Return [X, Y] of the center of cell containing provided text 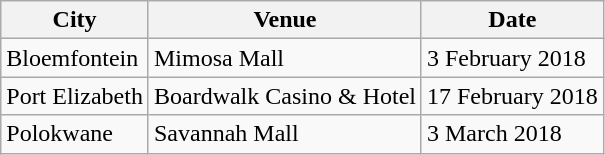
17 February 2018 [512, 96]
Polokwane [75, 134]
City [75, 20]
Date [512, 20]
3 February 2018 [512, 58]
Savannah Mall [284, 134]
Bloemfontein [75, 58]
Mimosa Mall [284, 58]
Boardwalk Casino & Hotel [284, 96]
Venue [284, 20]
3 March 2018 [512, 134]
Port Elizabeth [75, 96]
